Locate the cell with the specified text and output its (X, Y) center coordinate. 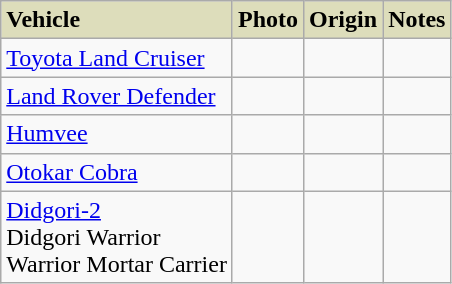
Photo (268, 20)
Vehicle (117, 20)
Origin (344, 20)
Otokar Cobra (117, 172)
Humvee (117, 134)
Land Rover Defender (117, 96)
Notes (417, 20)
Toyota Land Cruiser (117, 58)
Didgori-2Didgori WarriorWarrior Mortar Carrier (117, 237)
